Pinpoint the cell where the given text exists, returning its [X, Y] midpoint coordinate. 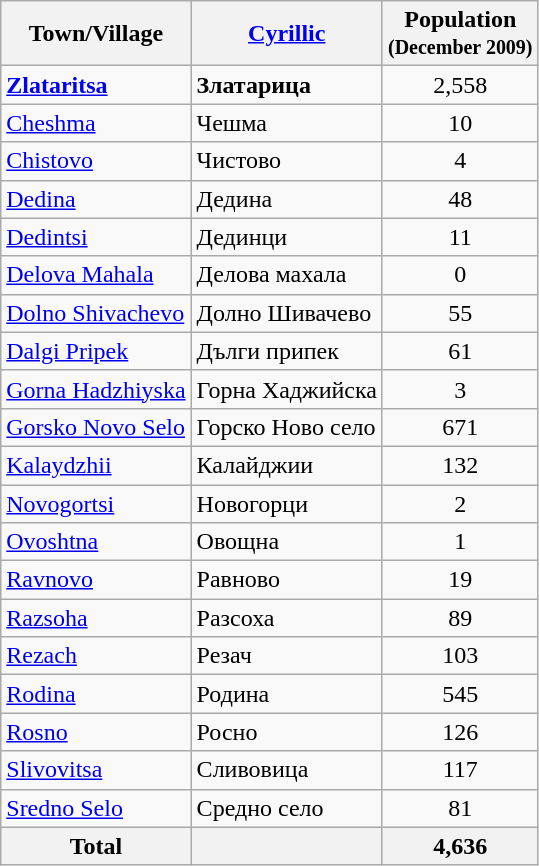
Дединци [286, 237]
Sredno Selo [96, 808]
Дълги припек [286, 351]
117 [460, 770]
Rodina [96, 694]
Population(December 2009) [460, 34]
Горско Ново село [286, 427]
671 [460, 427]
48 [460, 199]
81 [460, 808]
Долно Шивачево [286, 313]
Чистово [286, 161]
Total [96, 846]
Средно село [286, 808]
Kalaydzhii [96, 465]
19 [460, 580]
3 [460, 389]
4 [460, 161]
Dolno Shivachevo [96, 313]
Gorna Hadzhiyska [96, 389]
Chistovo [96, 161]
126 [460, 732]
Dedintsi [96, 237]
Росно [286, 732]
Slivovitsa [96, 770]
Ravnovo [96, 580]
Novogortsi [96, 503]
Овощна [286, 542]
0 [460, 275]
Разсоха [286, 618]
Town/Village [96, 34]
Делова махала [286, 275]
89 [460, 618]
2 [460, 503]
Dalgi Pripek [96, 351]
545 [460, 694]
Сливовица [286, 770]
Равново [286, 580]
Rezach [96, 656]
10 [460, 123]
103 [460, 656]
Gorsko Novo Selo [96, 427]
Zlataritsa [96, 85]
132 [460, 465]
Rosno [96, 732]
61 [460, 351]
Cheshma [96, 123]
Резач [286, 656]
Dedina [96, 199]
Дедина [286, 199]
Новогорци [286, 503]
1 [460, 542]
Razsoha [96, 618]
Калайджии [286, 465]
Delova Mahala [96, 275]
Златарица [286, 85]
55 [460, 313]
Горна Хаджийска [286, 389]
2,558 [460, 85]
Cyrillic [286, 34]
Родина [286, 694]
4,636 [460, 846]
11 [460, 237]
Чешма [286, 123]
Ovoshtna [96, 542]
